From the cell containing the given text, extract its center point as [X, Y] coordinate. 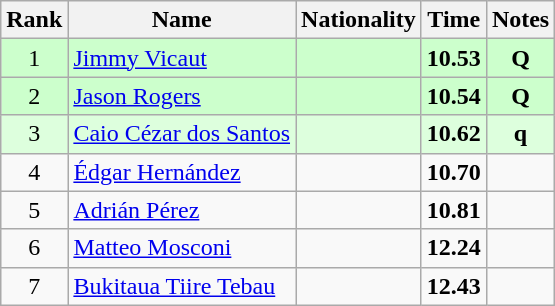
3 [34, 134]
2 [34, 96]
12.43 [454, 286]
10.62 [454, 134]
10.53 [454, 58]
Nationality [359, 20]
Bukitaua Tiire Tebau [182, 286]
q [520, 134]
6 [34, 248]
4 [34, 172]
Name [182, 20]
12.24 [454, 248]
5 [34, 210]
10.81 [454, 210]
7 [34, 286]
Matteo Mosconi [182, 248]
Jimmy Vicaut [182, 58]
Time [454, 20]
10.54 [454, 96]
10.70 [454, 172]
Notes [520, 20]
Caio Cézar dos Santos [182, 134]
1 [34, 58]
Édgar Hernández [182, 172]
Jason Rogers [182, 96]
Rank [34, 20]
Adrián Pérez [182, 210]
